Find where the given text appears and provide that cell's center as [x, y] coordinate. 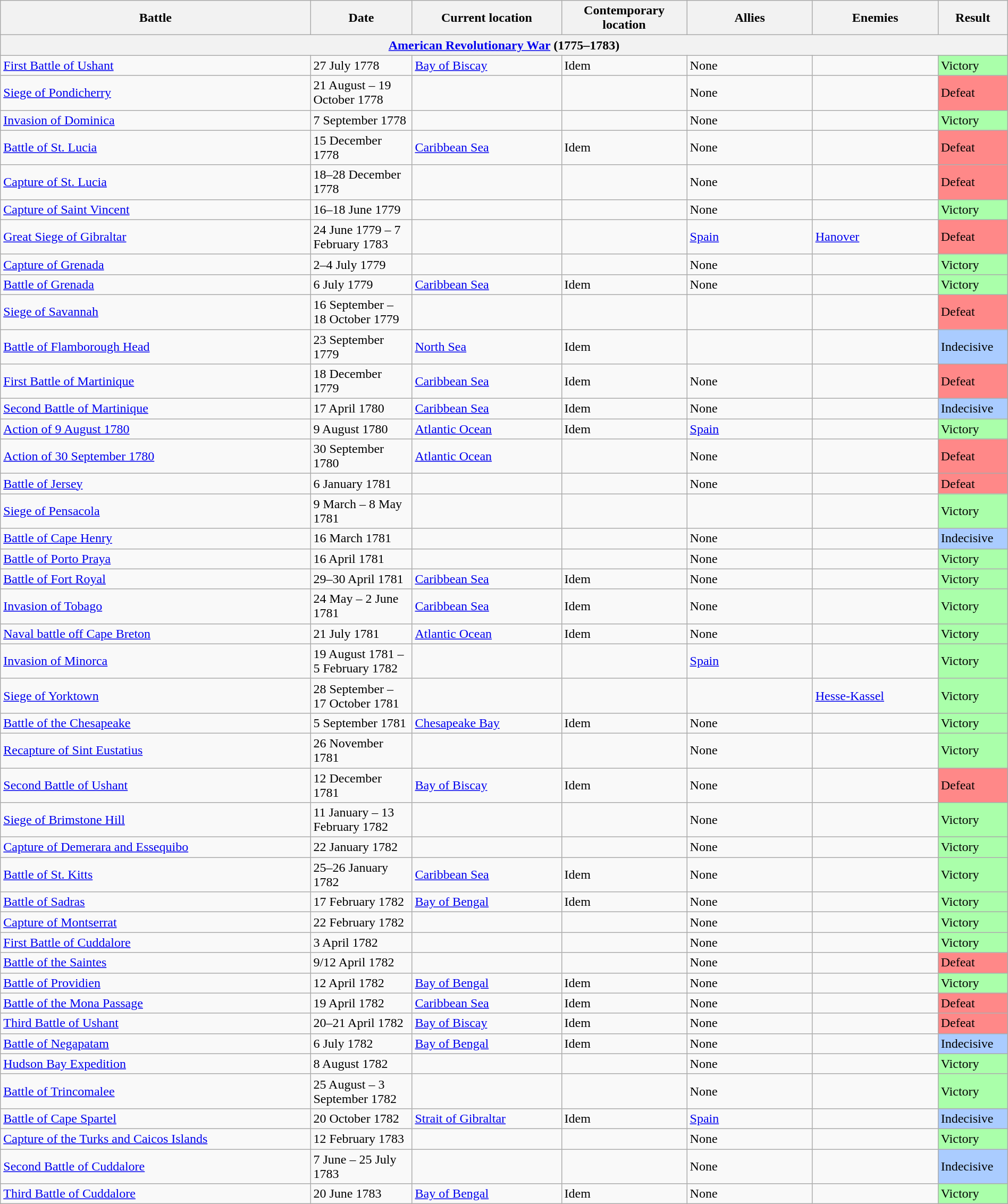
30 September 1780 [362, 456]
28 September – 17 October 1781 [362, 695]
Second Battle of Martinique [155, 409]
Second Battle of Cuddalore [155, 1166]
7 September 1778 [362, 120]
16 September – 18 October 1779 [362, 311]
17 April 1780 [362, 409]
5 September 1781 [362, 723]
Hudson Bay Expedition [155, 1064]
Battle of Fort Royal [155, 579]
Invasion of Tobago [155, 606]
Battle of Flamborough Head [155, 347]
Chesapeake Bay [487, 723]
Siege of Savannah [155, 311]
6 January 1781 [362, 484]
Battle of the Chesapeake [155, 723]
Current location [487, 18]
Naval battle off Cape Breton [155, 634]
9/12 April 1782 [362, 963]
24 May – 2 June 1781 [362, 606]
22 January 1782 [362, 847]
Battle of Negapatam [155, 1043]
Battle of the Saintes [155, 963]
Battle of the Mona Passage [155, 1003]
21 July 1781 [362, 634]
Siege of Brimstone Hill [155, 820]
Battle of Jersey [155, 484]
Capture of Grenada [155, 264]
Hanover [875, 237]
29–30 April 1781 [362, 579]
First Battle of Ushant [155, 65]
Capture of St. Lucia [155, 182]
16 April 1781 [362, 559]
Recapture of Sint Eustatius [155, 751]
6 July 1782 [362, 1043]
27 July 1778 [362, 65]
23 September 1779 [362, 347]
Invasion of Dominica [155, 120]
Enemies [875, 18]
Siege of Pondicherry [155, 92]
Battle of St. Lucia [155, 148]
Battle of Sadras [155, 902]
Result [973, 18]
16–18 June 1779 [362, 209]
Third Battle of Cuddalore [155, 1194]
Battle of Cape Spartel [155, 1118]
2–4 July 1779 [362, 264]
Capture of Montserrat [155, 922]
8 August 1782 [362, 1064]
24 June 1779 – 7 February 1783 [362, 237]
9 August 1780 [362, 429]
12 April 1782 [362, 983]
First Battle of Cuddalore [155, 942]
Capture of Demerara and Essequibo [155, 847]
Siege of Pensacola [155, 511]
Capture of Saint Vincent [155, 209]
Battle of St. Kitts [155, 875]
Battle of Grenada [155, 284]
26 November 1781 [362, 751]
20 June 1783 [362, 1194]
12 December 1781 [362, 785]
20 October 1782 [362, 1118]
Battle of Trincomalee [155, 1091]
21 August – 19 October 1778 [362, 92]
Second Battle of Ushant [155, 785]
15 December 1778 [362, 148]
25–26 January 1782 [362, 875]
25 August – 3 September 1782 [362, 1091]
First Battle of Martinique [155, 382]
Battle of Cape Henry [155, 538]
18 December 1779 [362, 382]
Capture of the Turks and Caicos Islands [155, 1139]
American Revolutionary War (1775–1783) [504, 45]
North Sea [487, 347]
12 February 1783 [362, 1139]
Battle [155, 18]
22 February 1782 [362, 922]
Battle of Porto Praya [155, 559]
Hesse-Kassel [875, 695]
Battle of Providien [155, 983]
Great Siege of Gibraltar [155, 237]
Invasion of Minorca [155, 661]
19 August 1781 – 5 February 1782 [362, 661]
9 March – 8 May 1781 [362, 511]
3 April 1782 [362, 942]
19 April 1782 [362, 1003]
Allies [750, 18]
Contemporary location [624, 18]
Siege of Yorktown [155, 695]
20–21 April 1782 [362, 1023]
16 March 1781 [362, 538]
7 June – 25 July 1783 [362, 1166]
18–28 December 1778 [362, 182]
17 February 1782 [362, 902]
11 January – 13 February 1782 [362, 820]
Action of 30 September 1780 [155, 456]
Strait of Gibraltar [487, 1118]
Third Battle of Ushant [155, 1023]
Date [362, 18]
6 July 1779 [362, 284]
Action of 9 August 1780 [155, 429]
